Output the [x, y] coordinate of the center of the cell containing the given text.  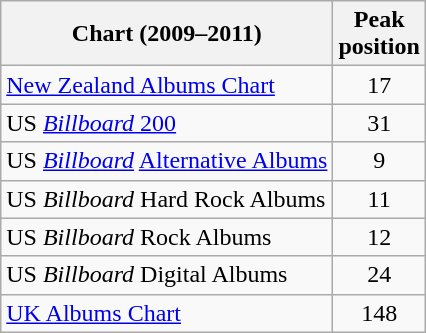
New Zealand Albums Chart [167, 85]
US Billboard Rock Albums [167, 237]
24 [379, 275]
17 [379, 85]
US Billboard Hard Rock Albums [167, 199]
9 [379, 161]
Peakposition [379, 34]
US Billboard Alternative Albums [167, 161]
Chart (2009–2011) [167, 34]
US Billboard Digital Albums [167, 275]
US Billboard 200 [167, 123]
11 [379, 199]
148 [379, 313]
31 [379, 123]
12 [379, 237]
UK Albums Chart [167, 313]
